Return [X, Y] of the center of cell containing provided text 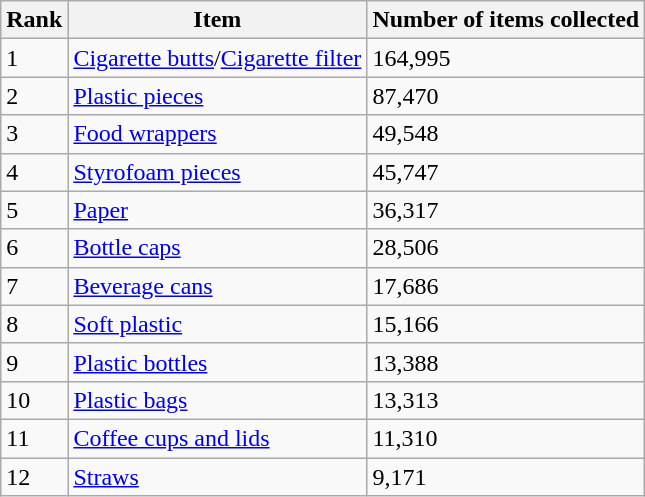
Paper [218, 210]
164,995 [506, 58]
Soft plastic [218, 324]
28,506 [506, 248]
5 [34, 210]
17,686 [506, 286]
87,470 [506, 96]
13,388 [506, 362]
1 [34, 58]
15,166 [506, 324]
8 [34, 324]
9,171 [506, 477]
Cigarette butts/Cigarette filter [218, 58]
7 [34, 286]
13,313 [506, 400]
Straws [218, 477]
4 [34, 172]
Plastic pieces [218, 96]
9 [34, 362]
Beverage cans [218, 286]
11 [34, 438]
Item [218, 20]
2 [34, 96]
Food wrappers [218, 134]
11,310 [506, 438]
10 [34, 400]
Plastic bottles [218, 362]
Number of items collected [506, 20]
Coffee cups and lids [218, 438]
Plastic bags [218, 400]
6 [34, 248]
36,317 [506, 210]
Rank [34, 20]
Bottle caps [218, 248]
45,747 [506, 172]
Styrofoam pieces [218, 172]
49,548 [506, 134]
12 [34, 477]
3 [34, 134]
